Locate the cell with the specified text and output its (x, y) center coordinate. 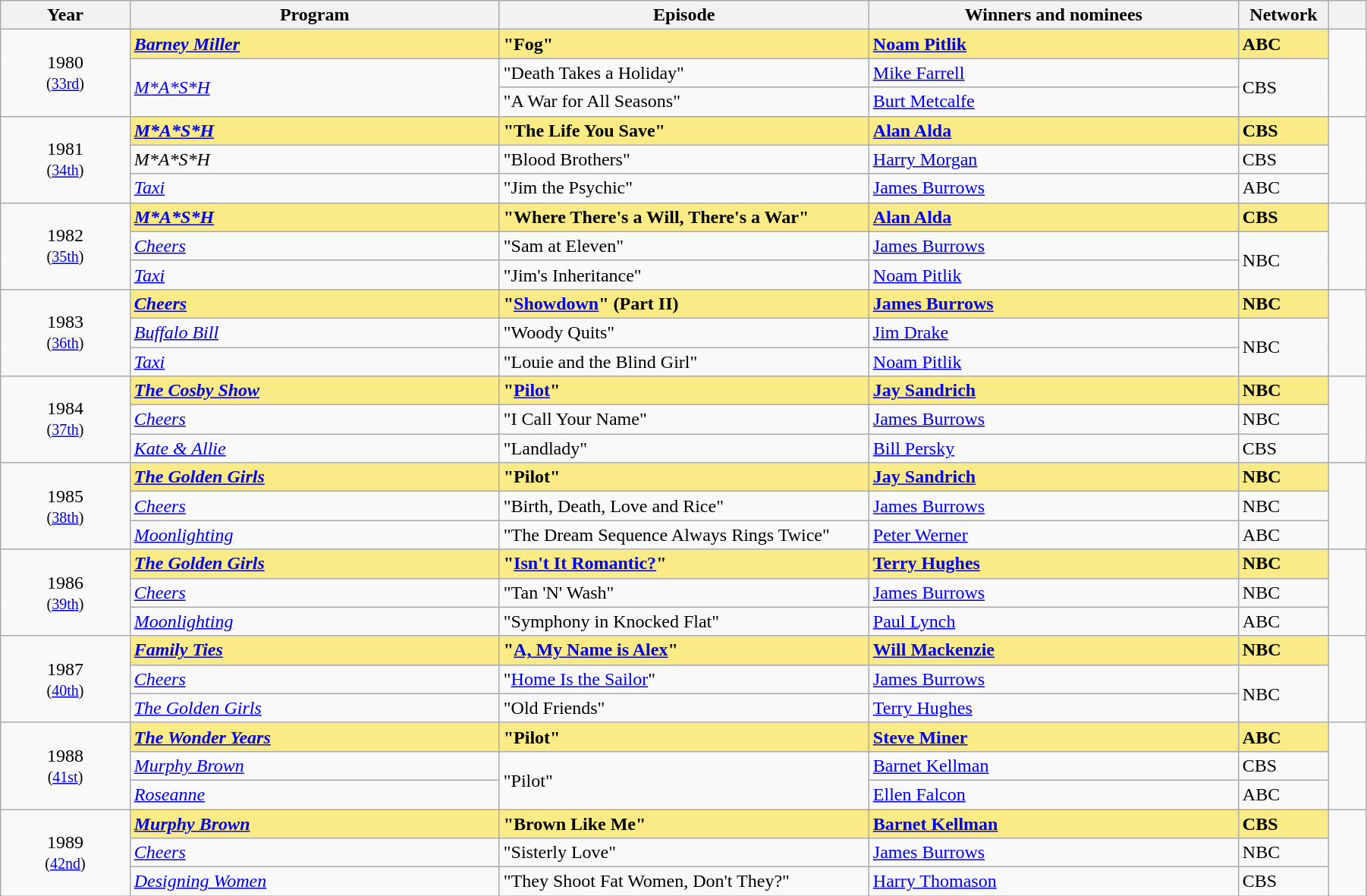
Ellen Falcon (1053, 794)
"Jim the Psychic" (684, 188)
"A, My Name is Alex" (684, 650)
"Home Is the Sailor" (684, 679)
Steve Miner (1053, 737)
Mike Farrell (1053, 73)
"The Dream Sequence Always Rings Twice" (684, 535)
Harry Thomason (1053, 882)
"Jim's Inheritance" (684, 275)
"A War for All Seasons" (684, 102)
Kate & Allie (314, 448)
"Landlady" (684, 448)
"Showdown" (Part II) (684, 303)
Family Ties (314, 650)
1980(33rd) (65, 73)
Roseanne (314, 794)
Program (314, 15)
"Louie and the Blind Girl" (684, 362)
1985(38th) (65, 506)
"Where There's a Will, There's a War" (684, 217)
1981(34th) (65, 159)
"The Life You Save" (684, 130)
Jim Drake (1053, 332)
The Cosby Show (314, 391)
"I Call Your Name" (684, 420)
Designing Women (314, 882)
1982(35th) (65, 246)
"Death Takes a Holiday" (684, 73)
"Old Friends" (684, 708)
Network (1284, 15)
Will Mackenzie (1053, 650)
1989(42nd) (65, 852)
1983(36th) (65, 332)
Peter Werner (1053, 535)
"Woody Quits" (684, 332)
"Sisterly Love" (684, 853)
"Birth, Death, Love and Rice" (684, 506)
"Isn't It Romantic?" (684, 564)
The Wonder Years (314, 737)
Year (65, 15)
1987(40th) (65, 679)
1986(39th) (65, 593)
Burt Metcalfe (1053, 102)
"Tan 'N' Wash" (684, 593)
Episode (684, 15)
"Brown Like Me" (684, 823)
Buffalo Bill (314, 332)
"Fog" (684, 44)
"Sam at Eleven" (684, 246)
"Symphony in Knocked Flat" (684, 621)
"They Shoot Fat Women, Don't They?" (684, 882)
Winners and nominees (1053, 15)
Barney Miller (314, 44)
"Blood Brothers" (684, 159)
Bill Persky (1053, 448)
1988(41st) (65, 766)
1984(37th) (65, 420)
Paul Lynch (1053, 621)
Harry Morgan (1053, 159)
